Extract the (X, Y) coordinate from the center of the cell holding the provided text.  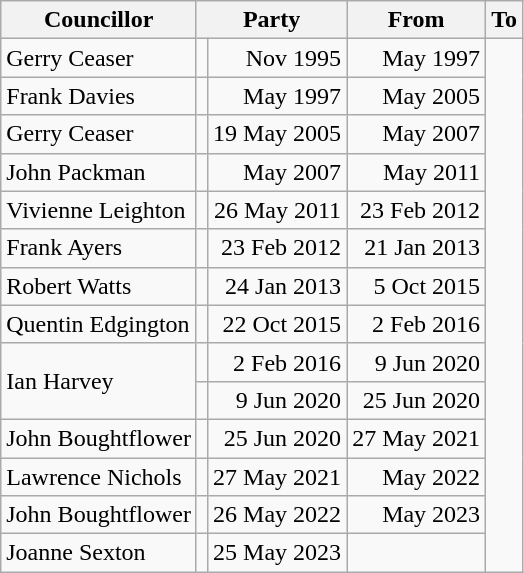
Robert Watts (99, 286)
From (416, 20)
Vivienne Leighton (99, 210)
25 May 2023 (278, 553)
Frank Davies (99, 96)
Ian Harvey (99, 381)
May 2011 (416, 172)
21 Jan 2013 (416, 248)
Nov 1995 (278, 58)
5 Oct 2015 (416, 286)
Lawrence Nichols (99, 477)
22 Oct 2015 (278, 324)
Quentin Edgington (99, 324)
Joanne Sexton (99, 553)
24 Jan 2013 (278, 286)
John Packman (99, 172)
To (504, 20)
26 May 2022 (278, 515)
May 2022 (416, 477)
Frank Ayers (99, 248)
Councillor (99, 20)
May 2005 (416, 96)
May 2023 (416, 515)
26 May 2011 (278, 210)
Party (271, 20)
19 May 2005 (278, 134)
